Output the [x, y] coordinate of the center of the cell containing the given text.  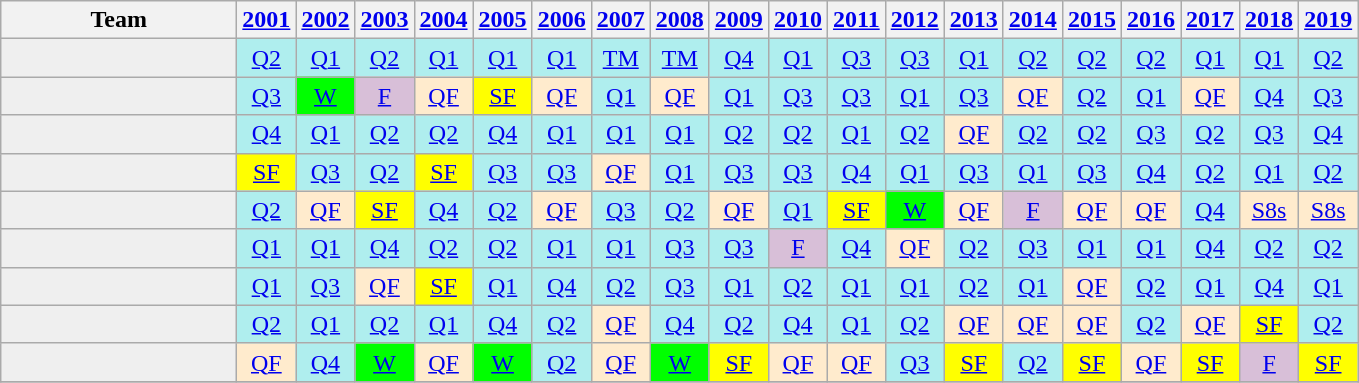
2002 [326, 20]
Team [119, 20]
2014 [1032, 20]
2016 [1150, 20]
2001 [266, 20]
2017 [1210, 20]
2004 [444, 20]
2003 [384, 20]
2005 [502, 20]
2012 [914, 20]
2010 [798, 20]
2011 [856, 20]
2009 [738, 20]
2007 [620, 20]
2008 [680, 20]
2015 [1092, 20]
2019 [1328, 20]
2006 [562, 20]
2013 [974, 20]
2018 [1270, 20]
